Output the (X, Y) coordinate of the center of the cell containing the given text.  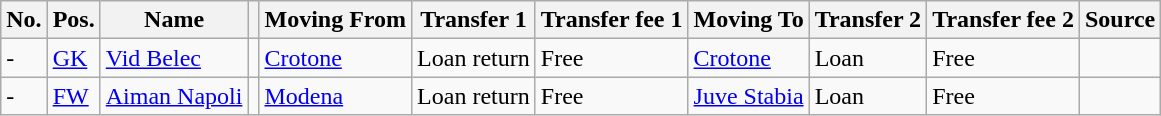
GK (74, 58)
Juve Stabia (748, 96)
Transfer 2 (868, 20)
Modena (336, 96)
Source (1120, 20)
FW (74, 96)
Vid Belec (174, 58)
Moving From (336, 20)
No. (24, 20)
Transfer 1 (474, 20)
Pos. (74, 20)
Name (174, 20)
Aiman Napoli (174, 96)
Transfer fee 2 (1004, 20)
Transfer fee 1 (612, 20)
Moving To (748, 20)
